Search for the cell housing the specified text and yield its [X, Y] center coordinate. 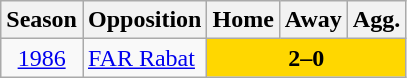
FAR Rabat [144, 58]
Opposition [144, 20]
1986 [42, 58]
Season [42, 20]
2–0 [306, 58]
Agg. [376, 20]
Away [313, 20]
Home [243, 20]
